Capture the cell that displays the provided text and extract its (x, y) central coordinate. 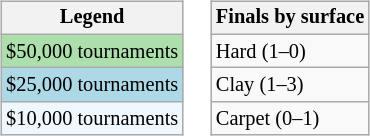
Finals by surface (290, 18)
$50,000 tournaments (92, 51)
Hard (1–0) (290, 51)
Carpet (0–1) (290, 119)
$10,000 tournaments (92, 119)
Legend (92, 18)
Clay (1–3) (290, 85)
$25,000 tournaments (92, 85)
